Locate the cell with the specified text and output its [X, Y] center coordinate. 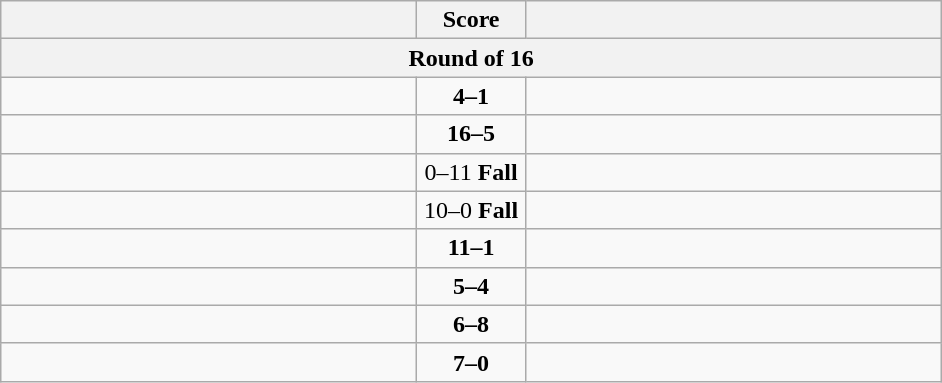
16–5 [472, 134]
0–11 Fall [472, 172]
Round of 16 [472, 58]
6–8 [472, 324]
Score [472, 20]
5–4 [472, 286]
11–1 [472, 248]
4–1 [472, 96]
10–0 Fall [472, 210]
7–0 [472, 362]
